Return [x, y] of the center of cell containing provided text 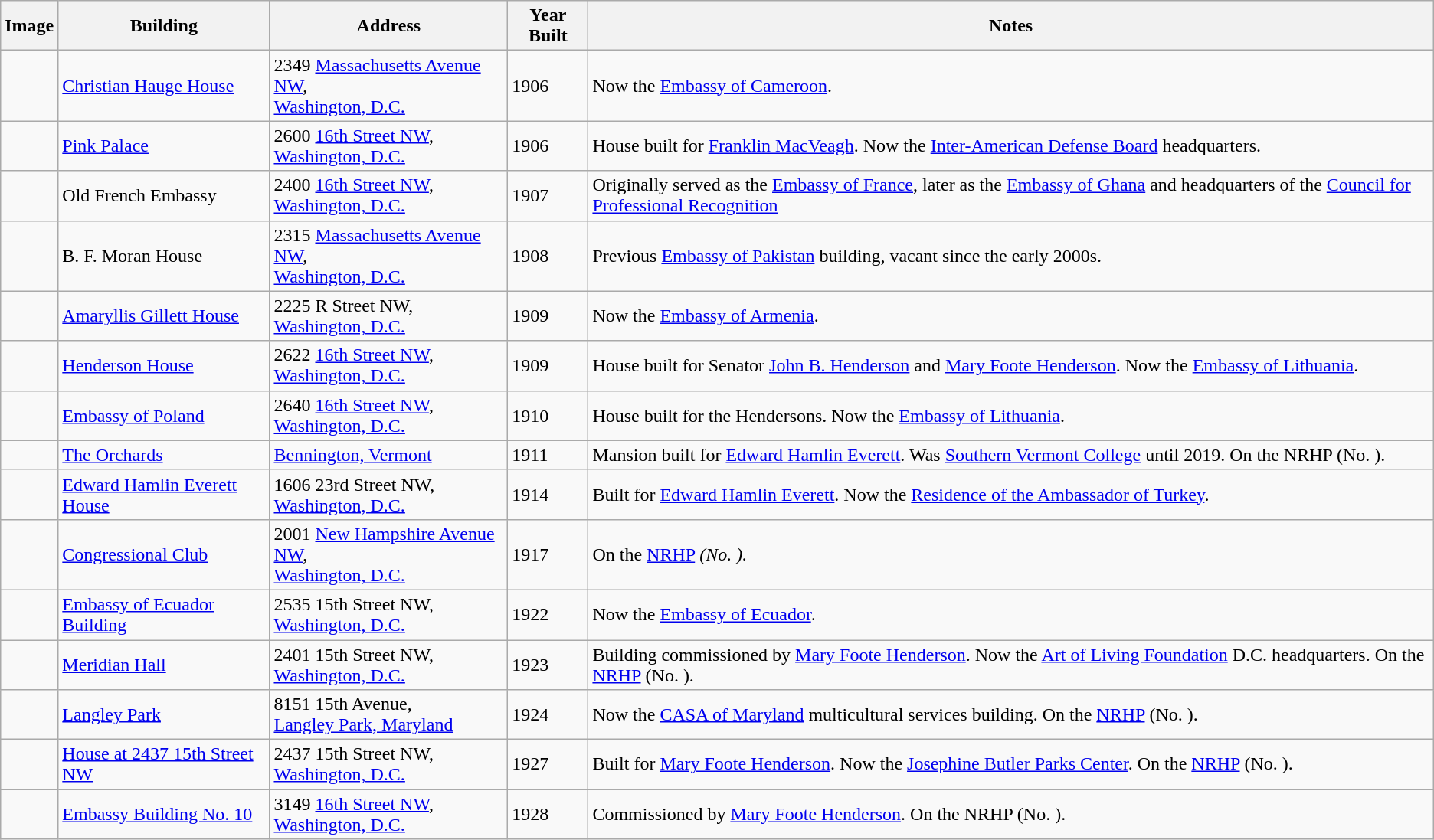
Edward Hamlin Everett House [164, 495]
Commissioned by Mary Foote Henderson. On the NRHP (No. ). [1011, 815]
1922 [548, 614]
House at 2437 15th Street NW [164, 764]
Mansion built for Edward Hamlin Everett. Was Southern Vermont College until 2019. On the NRHP (No. ). [1011, 455]
Previous Embassy of Pakistan building, vacant since the early 2000s. [1011, 256]
1908 [548, 256]
Built for Mary Foote Henderson. Now the Josephine Butler Parks Center. On the NRHP (No. ). [1011, 764]
Address [389, 26]
2400 16th Street NW,Washington, D.C. [389, 196]
1917 [548, 554]
Langley Park [164, 715]
1924 [548, 715]
B. F. Moran House [164, 256]
Now the Embassy of Armenia. [1011, 315]
2535 15th Street NW,Washington, D.C. [389, 614]
Building [164, 26]
Now the Embassy of Ecuador. [1011, 614]
House built for Senator John B. Henderson and Mary Foote Henderson. Now the Embassy of Lithuania. [1011, 366]
Amaryllis Gillett House [164, 315]
2315 Massachusetts Avenue NW,Washington, D.C. [389, 256]
The Orchards [164, 455]
Pink Palace [164, 145]
Old French Embassy [164, 196]
Meridian Hall [164, 665]
2401 15th Street NW,Washington, D.C. [389, 665]
1923 [548, 665]
Embassy Building No. 10 [164, 815]
Built for Edward Hamlin Everett. Now the Residence of the Ambassador of Turkey. [1011, 495]
Christian Hauge House [164, 86]
2349 Massachusetts Avenue NW,Washington, D.C. [389, 86]
1907 [548, 196]
2622 16th Street NW,Washington, D.C. [389, 366]
2600 16th Street NW,Washington, D.C. [389, 145]
Embassy of Ecuador Building [164, 614]
2225 R Street NW,Washington, D.C. [389, 315]
Year Built [548, 26]
House built for Franklin MacVeagh. Now the Inter-American Defense Board headquarters. [1011, 145]
Now the CASA of Maryland multicultural services building. On the NRHP (No. ). [1011, 715]
1914 [548, 495]
2640 16th Street NW,Washington, D.C. [389, 415]
Building commissioned by Mary Foote Henderson. Now the Art of Living Foundation D.C. headquarters. On the NRHP (No. ). [1011, 665]
1927 [548, 764]
1606 23rd Street NW,Washington, D.C. [389, 495]
Originally served as the Embassy of France, later as the Embassy of Ghana and headquarters of the Council for Professional Recognition [1011, 196]
8151 15th Avenue,Langley Park, Maryland [389, 715]
Image [29, 26]
1910 [548, 415]
3149 16th Street NW,Washington, D.C. [389, 815]
1911 [548, 455]
Henderson House [164, 366]
Now the Embassy of Cameroon. [1011, 86]
Notes [1011, 26]
On the NRHP (No. ). [1011, 554]
2437 15th Street NW,Washington, D.C. [389, 764]
2001 New Hampshire Avenue NW,Washington, D.C. [389, 554]
Embassy of Poland [164, 415]
House built for the Hendersons. Now the Embassy of Lithuania. [1011, 415]
Congressional Club [164, 554]
Bennington, Vermont [389, 455]
1928 [548, 815]
